Pinpoint the cell where the given text exists, returning its (x, y) midpoint coordinate. 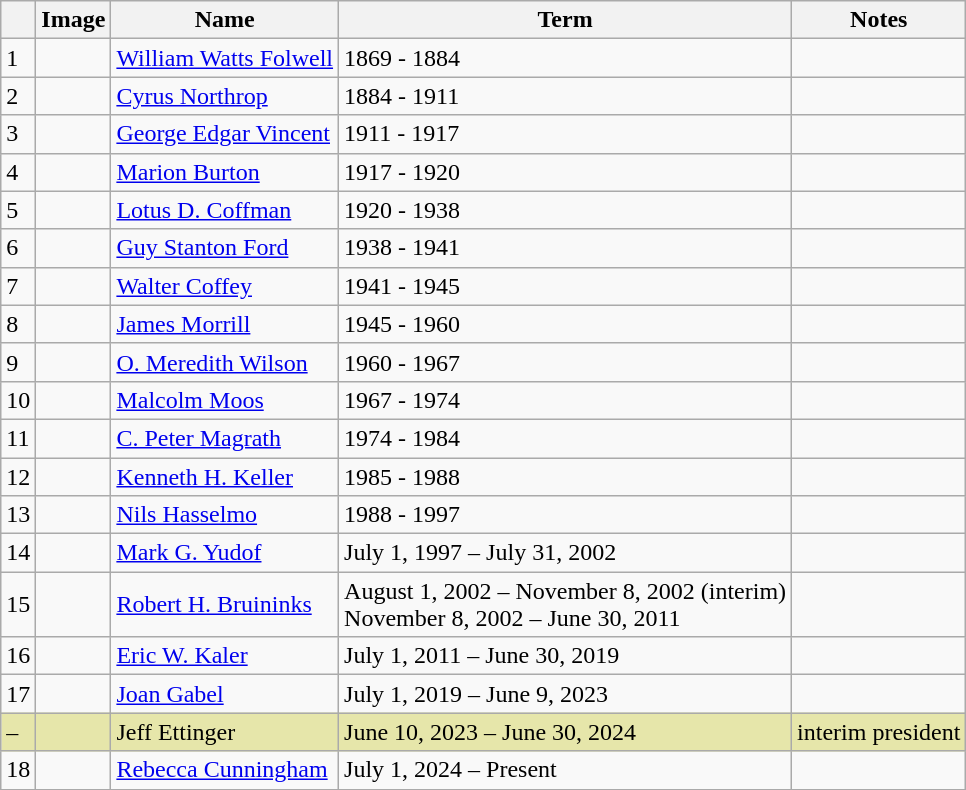
1967 - 1974 (566, 400)
James Morrill (225, 324)
1938 - 1941 (566, 248)
1 (18, 58)
17 (18, 694)
Joan Gabel (225, 694)
Jeff Ettinger (225, 732)
12 (18, 477)
July 1, 2024 – Present (566, 770)
Marion Burton (225, 172)
Notes (879, 20)
1920 - 1938 (566, 210)
4 (18, 172)
15 (18, 604)
5 (18, 210)
June 10, 2023 – June 30, 2024 (566, 732)
1974 - 1984 (566, 438)
1985 - 1988 (566, 477)
10 (18, 400)
Kenneth H. Keller (225, 477)
August 1, 2002 – November 8, 2002 (interim)November 8, 2002 – June 30, 2011 (566, 604)
6 (18, 248)
Cyrus Northrop (225, 96)
Nils Hasselmo (225, 515)
Walter Coffey (225, 286)
1884 - 1911 (566, 96)
14 (18, 553)
13 (18, 515)
C. Peter Magrath (225, 438)
July 1, 2019 – June 9, 2023 (566, 694)
Lotus D. Coffman (225, 210)
1917 - 1920 (566, 172)
Robert H. Bruininks (225, 604)
8 (18, 324)
O. Meredith Wilson (225, 362)
2 (18, 96)
Term (566, 20)
interim president (879, 732)
Eric W. Kaler (225, 656)
Malcolm Moos (225, 400)
7 (18, 286)
11 (18, 438)
9 (18, 362)
Guy Stanton Ford (225, 248)
Name (225, 20)
1988 - 1997 (566, 515)
Rebecca Cunningham (225, 770)
Mark G. Yudof (225, 553)
16 (18, 656)
George Edgar Vincent (225, 134)
1911 - 1917 (566, 134)
– (18, 732)
Image (74, 20)
1869 - 1884 (566, 58)
July 1, 1997 – July 31, 2002 (566, 553)
July 1, 2011 – June 30, 2019 (566, 656)
1960 - 1967 (566, 362)
3 (18, 134)
William Watts Folwell (225, 58)
1945 - 1960 (566, 324)
18 (18, 770)
1941 - 1945 (566, 286)
